Determine the [x, y] coordinate at the center of the cell enclosing the given text.  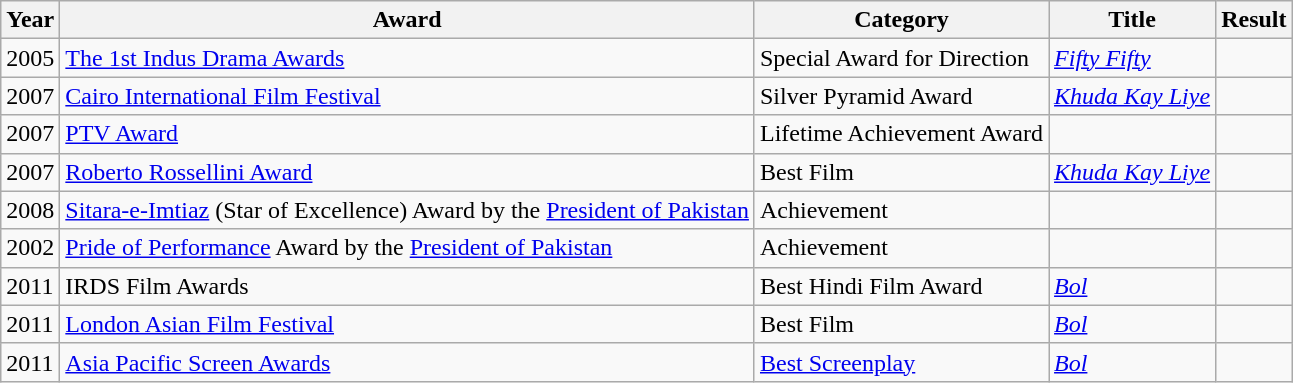
Title [1132, 20]
Category [901, 20]
Sitara-e-Imtiaz (Star of Excellence) Award by the President of Pakistan [408, 210]
Award [408, 20]
The 1st Indus Drama Awards [408, 58]
IRDS Film Awards [408, 286]
Special Award for Direction [901, 58]
2005 [30, 58]
Cairo International Film Festival [408, 96]
London Asian Film Festival [408, 324]
Roberto Rossellini Award [408, 172]
Lifetime Achievement Award [901, 134]
PTV Award [408, 134]
Pride of Performance Award by the President of Pakistan [408, 248]
Asia Pacific Screen Awards [408, 362]
Fifty Fifty [1132, 58]
Result [1254, 20]
Best Screenplay [901, 362]
2008 [30, 210]
Silver Pyramid Award [901, 96]
Best Hindi Film Award [901, 286]
Year [30, 20]
2002 [30, 248]
